Search for the cell housing the specified text and yield its [X, Y] center coordinate. 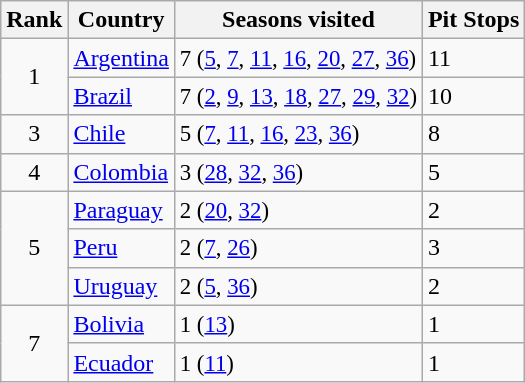
Chile [122, 134]
Bolivia [122, 324]
10 [473, 96]
Ecuador [122, 362]
Brazil [122, 96]
Country [122, 20]
Uruguay [122, 286]
Paraguay [122, 210]
7 (5, 7, 11, 16, 20, 27, 36) [298, 58]
8 [473, 134]
5 (7, 11, 16, 23, 36) [298, 134]
11 [473, 58]
Seasons visited [298, 20]
1 (11) [298, 362]
7 [34, 343]
2 (20, 32) [298, 210]
7 (2, 9, 13, 18, 27, 29, 32) [298, 96]
2 (5, 36) [298, 286]
Argentina [122, 58]
Colombia [122, 172]
4 [34, 172]
1 (13) [298, 324]
3 (28, 32, 36) [298, 172]
Rank [34, 20]
Peru [122, 248]
Pit Stops [473, 20]
2 (7, 26) [298, 248]
